Search for the cell housing the specified text and yield its [X, Y] center coordinate. 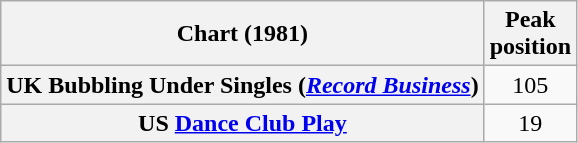
19 [530, 123]
Chart (1981) [242, 34]
UK Bubbling Under Singles (Record Business) [242, 85]
Peakposition [530, 34]
105 [530, 85]
US Dance Club Play [242, 123]
